Return the [X, Y] coordinate for the center point of the cell that contains the specified text.  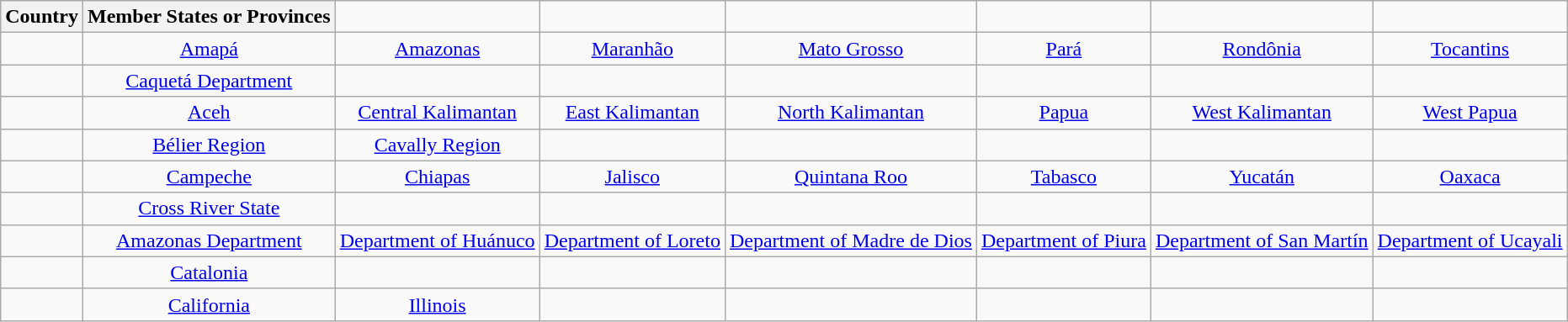
Quintana Roo [850, 177]
Yucatán [1262, 177]
Cavally Region [438, 145]
Campeche [209, 177]
Oaxaca [1470, 177]
Aceh [209, 113]
North Kalimantan [850, 113]
Central Kalimantan [438, 113]
Pará [1064, 49]
Amazonas Department [209, 240]
Jalisco [632, 177]
Country [42, 17]
Mato Grosso [850, 49]
Caquetá Department [209, 81]
Department of San Martín [1262, 240]
Department of Huánuco [438, 240]
Department of Madre de Dios [850, 240]
Department of Piura [1064, 240]
Illinois [438, 304]
California [209, 304]
Cross River State [209, 209]
Member States or Provinces [209, 17]
West Papua [1470, 113]
Amazonas [438, 49]
Rondônia [1262, 49]
Tabasco [1064, 177]
Amapá [209, 49]
Chiapas [438, 177]
Bélier Region [209, 145]
Catalonia [209, 272]
Papua [1064, 113]
West Kalimantan [1262, 113]
Department of Ucayali [1470, 240]
East Kalimantan [632, 113]
Maranhão [632, 49]
Department of Loreto [632, 240]
Tocantins [1470, 49]
